Return [x, y] of the center of cell containing provided text 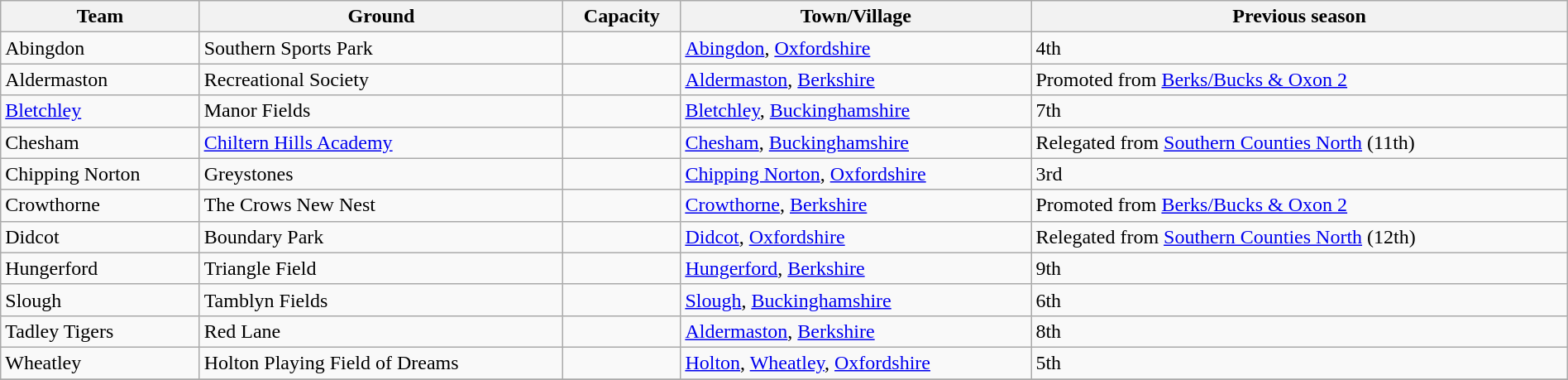
6th [1299, 300]
Town/Village [856, 17]
Greystones [381, 174]
Wheatley [100, 363]
Crowthorne [100, 205]
Didcot [100, 237]
Tadley Tigers [100, 331]
Hungerford, Berkshire [856, 268]
Relegated from Southern Counties North (11th) [1299, 142]
Chesham, Buckinghamshire [856, 142]
Bletchley [100, 111]
Tamblyn Fields [381, 300]
Chiltern Hills Academy [381, 142]
Holton, Wheatley, Oxfordshire [856, 363]
Ground [381, 17]
Triangle Field [381, 268]
Abingdon [100, 48]
3rd [1299, 174]
Southern Sports Park [381, 48]
Red Lane [381, 331]
Chesham [100, 142]
4th [1299, 48]
Chipping Norton, Oxfordshire [856, 174]
Bletchley, Buckinghamshire [856, 111]
Aldermaston [100, 79]
9th [1299, 268]
Hungerford [100, 268]
5th [1299, 363]
Capacity [622, 17]
Chipping Norton [100, 174]
The Crows New Nest [381, 205]
Slough [100, 300]
Crowthorne, Berkshire [856, 205]
Team [100, 17]
Relegated from Southern Counties North (12th) [1299, 237]
8th [1299, 331]
Didcot, Oxfordshire [856, 237]
Recreational Society [381, 79]
Abingdon, Oxfordshire [856, 48]
Manor Fields [381, 111]
Slough, Buckinghamshire [856, 300]
Boundary Park [381, 237]
Previous season [1299, 17]
7th [1299, 111]
Holton Playing Field of Dreams [381, 363]
